Determine the [X, Y] coordinate at the center of the cell enclosing the given text.  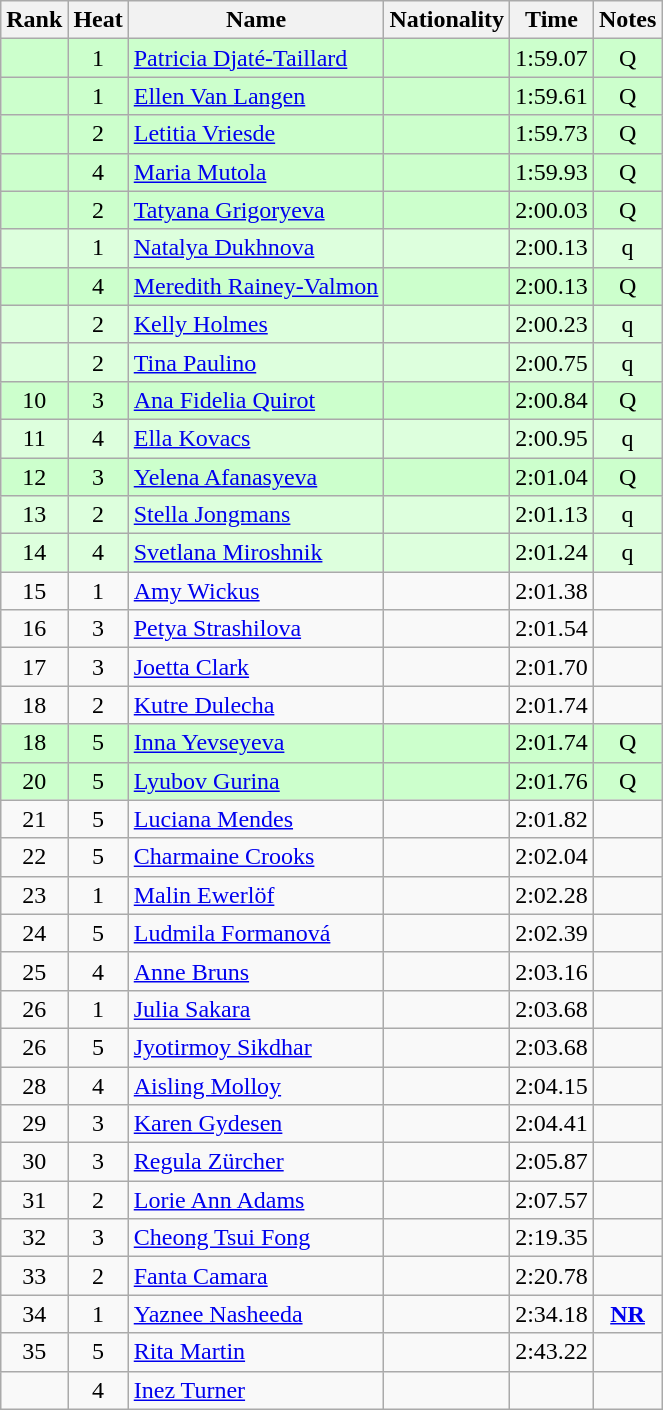
2:34.18 [552, 1314]
32 [34, 1238]
NR [627, 1314]
14 [34, 553]
Fanta Camara [256, 1276]
22 [34, 857]
Tina Paulino [256, 362]
2:00.95 [552, 438]
Letitia Vriesde [256, 134]
Charmaine Crooks [256, 857]
Julia Sakara [256, 1009]
Joetta Clark [256, 667]
Lyubov Gurina [256, 781]
10 [34, 400]
Kelly Holmes [256, 324]
35 [34, 1352]
2:04.15 [552, 1085]
13 [34, 515]
1:59.61 [552, 96]
Rita Martin [256, 1352]
28 [34, 1085]
24 [34, 933]
2:03.16 [552, 971]
2:02.39 [552, 933]
Heat [98, 20]
Notes [627, 20]
2:01.76 [552, 781]
2:02.04 [552, 857]
Karen Gydesen [256, 1124]
2:01.54 [552, 629]
2:01.13 [552, 515]
2:43.22 [552, 1352]
1:59.73 [552, 134]
Stella Jongmans [256, 515]
2:07.57 [552, 1200]
Yelena Afanasyeva [256, 477]
20 [34, 781]
21 [34, 819]
Ludmila Formanová [256, 933]
11 [34, 438]
Inna Yevseyeva [256, 743]
Rank [34, 20]
2:02.28 [552, 895]
Ellen Van Langen [256, 96]
29 [34, 1124]
31 [34, 1200]
Malin Ewerlöf [256, 895]
Aisling Molloy [256, 1085]
2:01.24 [552, 553]
2:20.78 [552, 1276]
Lorie Ann Adams [256, 1200]
Inez Turner [256, 1390]
Yaznee Nasheeda [256, 1314]
17 [34, 667]
Jyotirmoy Sikdhar [256, 1047]
1:59.07 [552, 58]
15 [34, 591]
2:00.03 [552, 210]
2:01.04 [552, 477]
Ana Fidelia Quirot [256, 400]
Nationality [447, 20]
Cheong Tsui Fong [256, 1238]
2:00.23 [552, 324]
2:01.82 [552, 819]
Regula Zürcher [256, 1162]
2:01.38 [552, 591]
Ella Kovacs [256, 438]
25 [34, 971]
Time [552, 20]
16 [34, 629]
12 [34, 477]
34 [34, 1314]
Amy Wickus [256, 591]
Tatyana Grigoryeva [256, 210]
Name [256, 20]
Kutre Dulecha [256, 705]
1:59.93 [552, 172]
2:05.87 [552, 1162]
2:01.70 [552, 667]
Petya Strashilova [256, 629]
2:00.84 [552, 400]
Natalya Dukhnova [256, 248]
2:00.75 [552, 362]
33 [34, 1276]
30 [34, 1162]
Maria Mutola [256, 172]
Patricia Djaté-Taillard [256, 58]
2:04.41 [552, 1124]
Meredith Rainey-Valmon [256, 286]
23 [34, 895]
Svetlana Miroshnik [256, 553]
Luciana Mendes [256, 819]
2:19.35 [552, 1238]
Anne Bruns [256, 971]
